For the text-containing cell, return its midpoint in [x, y] coordinate format. 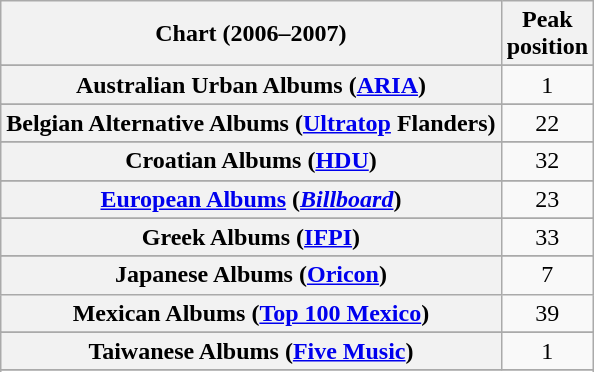
Japanese Albums (Oricon) [251, 275]
7 [547, 275]
Croatian Albums (HDU) [251, 161]
Mexican Albums (Top 100 Mexico) [251, 313]
Belgian Alternative Albums (Ultratop Flanders) [251, 123]
Greek Albums (IFPI) [251, 237]
Australian Urban Albums (ARIA) [251, 85]
22 [547, 123]
Chart (2006–2007) [251, 34]
Taiwanese Albums (Five Music) [251, 351]
39 [547, 313]
Peakposition [547, 34]
23 [547, 199]
European Albums (Billboard) [251, 199]
33 [547, 237]
32 [547, 161]
